From the cell containing the given text, extract its center point as [x, y] coordinate. 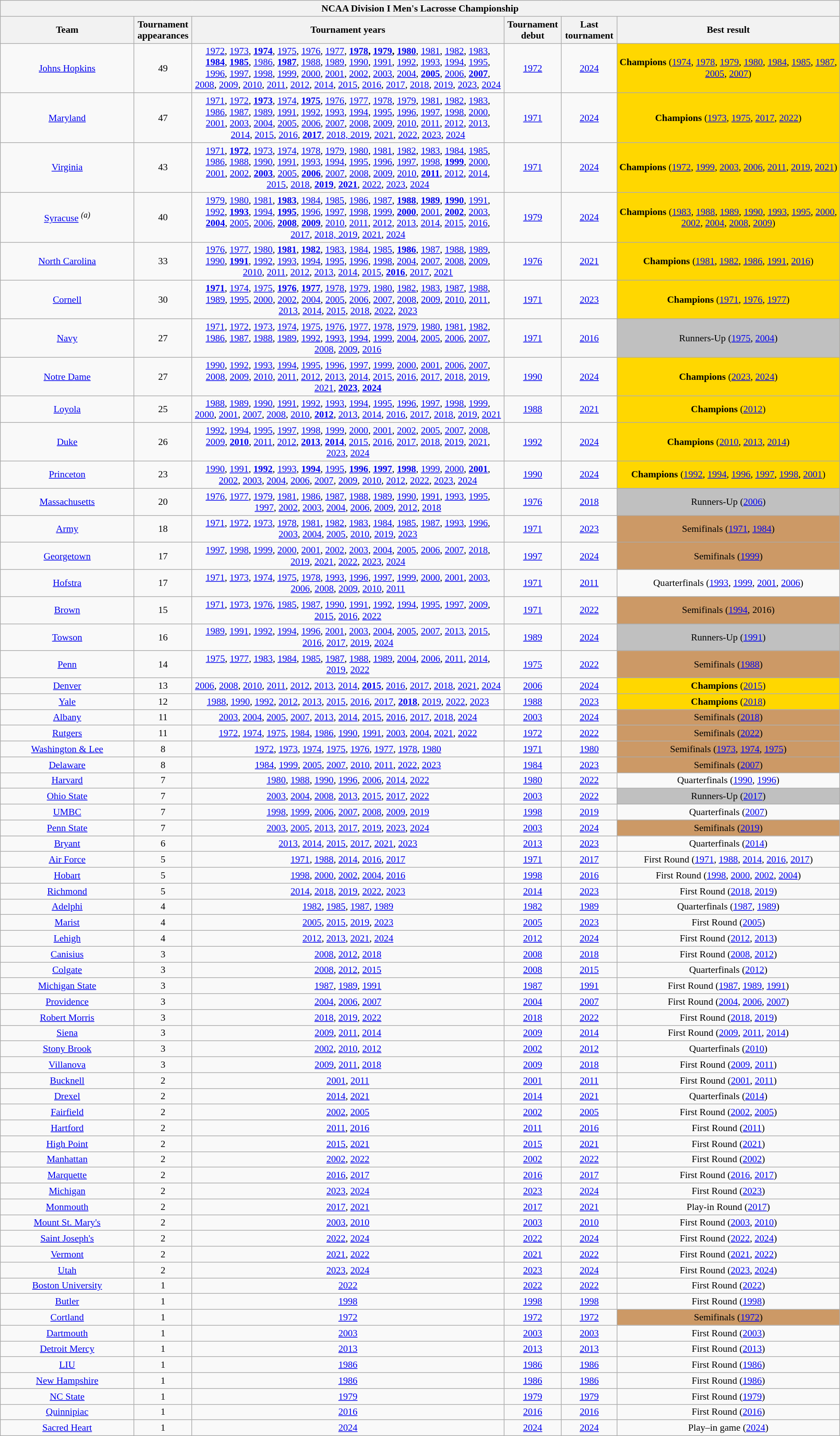
Penn [67, 665]
33 [163, 261]
15 [163, 610]
Denver [67, 686]
Harvard [67, 780]
Play–in game (2024) [728, 1428]
First Round (2002, 2005) [728, 1112]
1972, 1974, 1975, 1984, 1986, 1990, 1991, 2003, 2004, 2021, 2022 [348, 734]
Boston University [67, 1286]
2016, 2017 [348, 1175]
Brown [67, 610]
First Round (1998) [728, 1302]
25 [163, 410]
First Round (2021, 2022) [728, 1254]
20 [163, 502]
47 [163, 118]
2015, 2021 [348, 1144]
1987 [533, 986]
2003, 2010 [348, 1223]
Army [67, 529]
1971, 1988, 2014, 2016, 2017 [348, 860]
First Round (2009, 2011) [728, 1065]
Massachusetts [67, 502]
Duke [67, 442]
Butler [67, 1302]
Semifinals (1988) [728, 665]
Canisius [67, 954]
First Round (2003) [728, 1333]
First Round (2005) [728, 923]
Tournament years [348, 30]
Georgetown [67, 556]
2021, 2022 [348, 1254]
1992 [533, 442]
First Round (2001, 2011) [728, 1081]
Semifinals (2007) [728, 765]
1997, 1998, 1999, 2000, 2001, 2002, 2003, 2004, 2005, 2006, 2007, 2018, 2019, 2021, 2022, 2023, 2024 [348, 556]
First Round (2021) [728, 1144]
1975, 1977, 1983, 1984, 1985, 1987, 1988, 1989, 2004, 2006, 2011, 2014, 2019, 2022 [348, 665]
2013, 2014, 2015, 2017, 2021, 2023 [348, 844]
26 [163, 442]
Quarterfinals (1987, 1989) [728, 907]
1980, 1988, 1990, 1996, 2006, 2014, 2022 [348, 780]
Vermont [67, 1254]
1988, 1990, 1992, 2012, 2013, 2015, 2016, 2017, 2018, 2019, 2022, 2023 [348, 702]
First Round (2023) [728, 1191]
30 [163, 300]
6 [163, 844]
Ohio State [67, 796]
Runners-Up (1991) [728, 637]
Semifinals (1972) [728, 1318]
Drexel [67, 1097]
Maryland [67, 118]
Marquette [67, 1175]
2019 [589, 812]
13 [163, 686]
Hobart [67, 875]
Johns Hopkins [67, 68]
Rutgers [67, 734]
Champions (2010, 2013, 2014) [728, 442]
Navy [67, 339]
Champions (2018) [728, 702]
2014, 2021 [348, 1097]
Tournament appearances [163, 30]
Notre Dame [67, 377]
2010 [589, 1223]
UMBC [67, 812]
Saint Joseph's [67, 1239]
1998, 2000, 2002, 2004, 2016 [348, 875]
First Round (1998, 2000, 2002, 2004) [728, 875]
Runners-Up (2017) [728, 796]
First Round (2008, 2012) [728, 954]
1998, 1999, 2006, 2007, 2008, 2009, 2019 [348, 812]
Tournament debut [533, 30]
49 [163, 68]
Runners-Up (1975, 2004) [728, 339]
2004, 2006, 2007 [348, 1002]
Champions (1974, 1978, 1979, 1980, 1984, 1985, 1987, 2005, 2007) [728, 68]
1984 [533, 765]
First Round (1987, 1989, 1991) [728, 986]
14 [163, 665]
2001, 2011 [348, 1081]
1971, 1973, 1976, 1985, 1987, 1990, 1991, 1992, 1994, 1995, 1997, 2009, 2015, 2016, 2022 [348, 610]
Albany [67, 718]
1987, 1989, 1991 [348, 986]
First Round (2022) [728, 1286]
16 [163, 637]
First Round (2022, 2024) [728, 1239]
Semifinals (2022) [728, 734]
Champions (1973, 1975, 2017, 2022) [728, 118]
1976, 1977, 1979, 1981, 1986, 1987, 1988, 1989, 1990, 1991, 1993, 1995, 1997, 2002, 2003, 2004, 2006, 2009, 2012, 2018 [348, 502]
Stony Brook [67, 1049]
2004 [533, 1002]
Cornell [67, 300]
Mount St. Mary's [67, 1223]
2009, 2011, 2014 [348, 1033]
Semifinals (1973, 1974, 1975) [728, 749]
Michigan State [67, 986]
New Hampshire [67, 1381]
2008, 2012, 2015 [348, 970]
Semifinals (2019) [728, 828]
LIU [67, 1365]
23 [163, 475]
Cortland [67, 1318]
1982, 1985, 1987, 1989 [348, 907]
Colgate [67, 970]
Air Force [67, 860]
Loyola [67, 410]
Champions (2023, 2024) [728, 377]
First Round (2011) [728, 1128]
Semifinals (1971, 1984) [728, 529]
First Round (2009, 2011, 2014) [728, 1033]
40 [163, 217]
2008, 2012, 2018 [348, 954]
Runners-Up (2006) [728, 502]
2014, 2018, 2019, 2022, 2023 [348, 891]
2018, 2019, 2022 [348, 1018]
12 [163, 702]
Princeton [67, 475]
Champions (1971, 1976, 1977) [728, 300]
2001 [533, 1081]
First Round (2016) [728, 1412]
Dartmouth [67, 1333]
Washington & Lee [67, 749]
Delaware [67, 765]
2005, 2015, 2019, 2023 [348, 923]
2009, 2011, 2018 [348, 1065]
1991 [589, 986]
1972, 1973, 1974, 1975, 1976, 1977, 1978, 1980 [348, 749]
Utah [67, 1270]
Quarterfinals (2012) [728, 970]
Champions (1992, 1994, 1996, 1997, 1998, 2001) [728, 475]
Hartford [67, 1128]
NC State [67, 1397]
First Round (2016, 2017) [728, 1175]
2006, 2008, 2010, 2011, 2012, 2013, 2014, 2015, 2016, 2017, 2018, 2021, 2024 [348, 686]
Penn State [67, 828]
Yale [67, 702]
Monmouth [67, 1207]
First Round (2002) [728, 1159]
Marist [67, 923]
First Round (2013) [728, 1349]
Detroit Mercy [67, 1349]
2003, 2004, 2005, 2007, 2013, 2014, 2015, 2016, 2017, 2018, 2024 [348, 718]
Quarterfinals (2007) [728, 812]
Quinnipiac [67, 1412]
NCAA Division I Men's Lacrosse Championship [420, 8]
Champions (2012) [728, 410]
First Round (2012, 2013) [728, 939]
2012, 2013, 2021, 2024 [348, 939]
Bucknell [67, 1081]
1971, 1972, 1973, 1978, 1981, 1982, 1983, 1984, 1985, 1987, 1993, 1996, 2003, 2004, 2005, 2010, 2019, 2023 [348, 529]
First Round (1979) [728, 1397]
Villanova [67, 1065]
Providence [67, 1002]
Semifinals (1999) [728, 556]
1997 [533, 556]
Semifinals (2018) [728, 718]
Best result [728, 30]
North Carolina [67, 261]
1990, 1991, 1992, 1993, 1994, 1995, 1996, 1997, 1998, 1999, 2000, 2001, 2002, 2003, 2004, 2006, 2007, 2009, 2010, 2012, 2022, 2023, 2024 [348, 475]
Quarterfinals (1990, 1996) [728, 780]
1989, 1991, 1992, 1994, 1996, 2001, 2003, 2004, 2005, 2007, 2013, 2015, 2016, 2017, 2019, 2024 [348, 637]
Adelphi [67, 907]
18 [163, 529]
Last tournament [589, 30]
Robert Morris [67, 1018]
2003, 2004, 2008, 2013, 2015, 2017, 2022 [348, 796]
1971, 1973, 1974, 1975, 1978, 1993, 1996, 1997, 1999, 2000, 2001, 2003, 2006, 2008, 2009, 2010, 2011 [348, 583]
Bryant [67, 844]
Richmond [67, 891]
Michigan [67, 1191]
2011, 2016 [348, 1128]
Quarterfinals (1993, 1999, 2001, 2006) [728, 583]
2006 [533, 686]
1984, 1999, 2005, 2007, 2010, 2011, 2022, 2023 [348, 765]
Hofstra [67, 583]
2002, 2022 [348, 1159]
First Round (1971, 1988, 2014, 2016, 2017) [728, 860]
Syracuse (a) [67, 217]
High Point [67, 1144]
Champions (1972, 1999, 2003, 2006, 2011, 2019, 2021) [728, 168]
Sacred Heart [67, 1428]
1982 [533, 907]
First Round (2004, 2006, 2007) [728, 1002]
2003, 2005, 2013, 2017, 2019, 2023, 2024 [348, 828]
Semifinals (1994, 2016) [728, 610]
Manhattan [67, 1159]
2002, 2010, 2012 [348, 1049]
2022, 2024 [348, 1239]
Lehigh [67, 939]
Fairfield [67, 1112]
Quarterfinals (2010) [728, 1049]
First Round (2003, 2010) [728, 1223]
Siena [67, 1033]
2007 [589, 1002]
Champions (1983, 1988, 1989, 1990, 1993, 1995, 2000, 2002, 2004, 2008, 2009) [728, 217]
Champions (1981, 1982, 1986, 1991, 2016) [728, 261]
Towson [67, 637]
2017, 2021 [348, 1207]
Virginia [67, 168]
1975 [533, 665]
1988, 1989, 1990, 1991, 1992, 1993, 1994, 1995, 1996, 1997, 1998, 1999, 2000, 2001, 2007, 2008, 2010, 2012, 2013, 2014, 2016, 2017, 2018, 2019, 2021 [348, 410]
Team [67, 30]
First Round (2023, 2024) [728, 1270]
Play-in Round (2017) [728, 1207]
Champions (2015) [728, 686]
43 [163, 168]
2002, 2005 [348, 1112]
